Scan for the cell matching the given text and deliver its [x, y] coordinate at center. 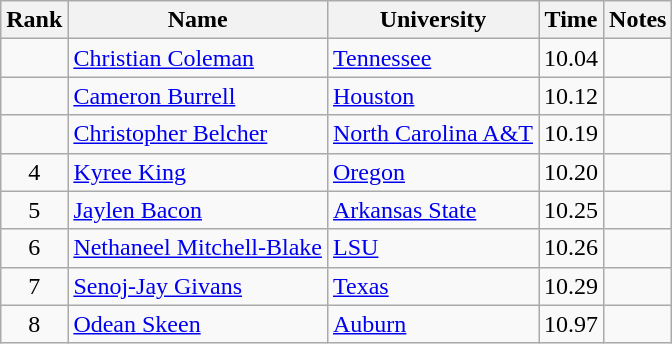
Houston [432, 96]
10.12 [572, 96]
University [432, 20]
Time [572, 20]
Rank [34, 20]
Christian Coleman [198, 58]
10.26 [572, 248]
10.97 [572, 324]
10.29 [572, 286]
Oregon [432, 172]
North Carolina A&T [432, 134]
10.25 [572, 210]
Senoj-Jay Givans [198, 286]
Nethaneel Mitchell-Blake [198, 248]
Jaylen Bacon [198, 210]
Tennessee [432, 58]
Texas [432, 286]
Odean Skeen [198, 324]
10.19 [572, 134]
Auburn [432, 324]
Name [198, 20]
Cameron Burrell [198, 96]
LSU [432, 248]
6 [34, 248]
Christopher Belcher [198, 134]
8 [34, 324]
10.04 [572, 58]
Arkansas State [432, 210]
7 [34, 286]
10.20 [572, 172]
5 [34, 210]
4 [34, 172]
Kyree King [198, 172]
Notes [638, 20]
